Search for the cell housing the specified text and yield its [x, y] center coordinate. 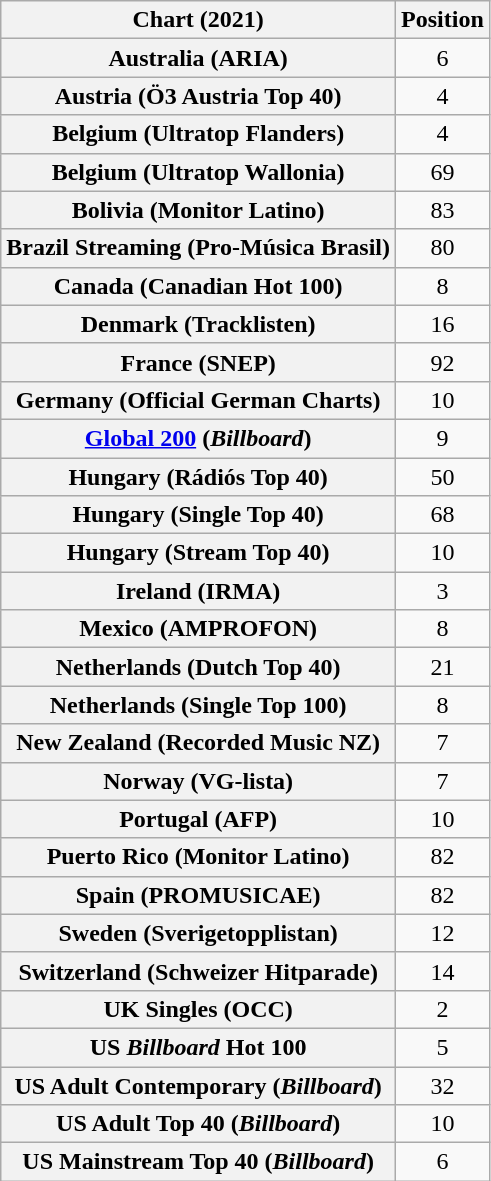
3 [443, 591]
New Zealand (Recorded Music NZ) [198, 743]
Bolivia (Monitor Latino) [198, 210]
Canada (Canadian Hot 100) [198, 286]
Norway (VG-lista) [198, 781]
80 [443, 248]
Portugal (AFP) [198, 819]
5 [443, 1047]
US Adult Top 40 (Billboard) [198, 1124]
50 [443, 477]
Sweden (Sverigetopplistan) [198, 933]
UK Singles (OCC) [198, 1009]
Germany (Official German Charts) [198, 400]
Hungary (Stream Top 40) [198, 553]
16 [443, 324]
12 [443, 933]
US Mainstream Top 40 (Billboard) [198, 1162]
France (SNEP) [198, 362]
32 [443, 1085]
Belgium (Ultratop Flanders) [198, 134]
Netherlands (Single Top 100) [198, 705]
US Adult Contemporary (Billboard) [198, 1085]
Belgium (Ultratop Wallonia) [198, 172]
Position [443, 20]
Puerto Rico (Monitor Latino) [198, 857]
92 [443, 362]
83 [443, 210]
Brazil Streaming (Pro-Música Brasil) [198, 248]
Austria (Ö3 Austria Top 40) [198, 96]
69 [443, 172]
Hungary (Single Top 40) [198, 515]
14 [443, 971]
Australia (ARIA) [198, 58]
9 [443, 438]
Mexico (AMPROFON) [198, 629]
Ireland (IRMA) [198, 591]
Hungary (Rádiós Top 40) [198, 477]
US Billboard Hot 100 [198, 1047]
Netherlands (Dutch Top 40) [198, 667]
2 [443, 1009]
Global 200 (Billboard) [198, 438]
Switzerland (Schweizer Hitparade) [198, 971]
Chart (2021) [198, 20]
21 [443, 667]
Spain (PROMUSICAE) [198, 895]
Denmark (Tracklisten) [198, 324]
68 [443, 515]
